Find where the given text appears and provide that cell's center as [x, y] coordinate. 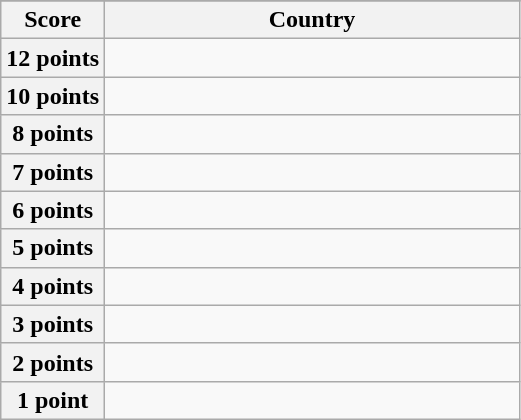
12 points [53, 58]
8 points [53, 134]
7 points [53, 172]
10 points [53, 96]
3 points [53, 324]
2 points [53, 362]
6 points [53, 210]
4 points [53, 286]
Score [53, 20]
Country [312, 20]
5 points [53, 248]
1 point [53, 400]
